Determine the [X, Y] coordinate at the center of the cell enclosing the given text.  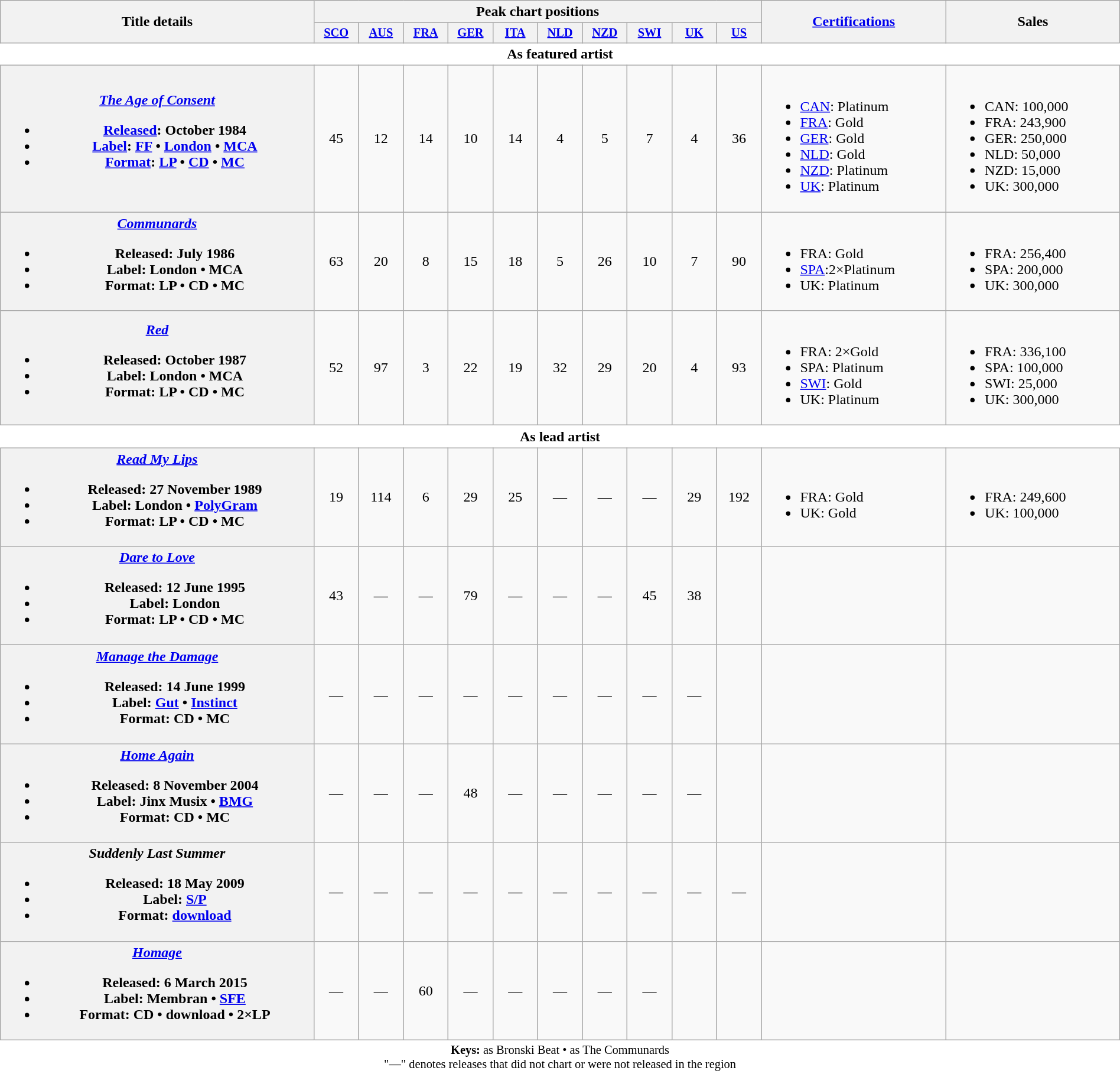
114 [381, 497]
FRA: 256,400SPA: 200,000UK: 300,000 [1033, 261]
GER [471, 33]
Sales [1033, 22]
63 [336, 261]
Read My LipsReleased: 27 November 1989Label: London • PolyGram Format: LP • CD • MC [157, 497]
12 [381, 139]
25 [515, 497]
15 [471, 261]
ITA [515, 33]
US [739, 33]
FRA: 336,100SPA: 100,000SWI: 25,000UK: 300,000 [1033, 368]
Suddenly Last SummerReleased: 18 May 2009Label: S/PFormat: download [157, 892]
CAN: PlatinumFRA: GoldGER: GoldNLD: GoldNZD: PlatinumUK: Platinum [854, 139]
97 [381, 368]
8 [426, 261]
48 [471, 793]
SCO [336, 33]
32 [560, 368]
Home AgainReleased: 8 November 2004Label: Jinx Musix • BMGFormat: CD • MC [157, 793]
SWI [650, 33]
FRA [426, 33]
FRA: 249,600UK: 100,000 [1033, 497]
Manage the DamageReleased: 14 June 1999Label: Gut • Instinct Format: CD • MC [157, 695]
FRA: GoldUK: Gold [854, 497]
Certifications [854, 22]
As lead artist [560, 437]
26 [605, 261]
UK [694, 33]
NZD [605, 33]
The Age of ConsentReleased: October 1984Label: FF • London • MCA Format: LP • CD • MC [157, 139]
RedReleased: October 1987Label: London • MCA Format: LP • CD • MC [157, 368]
CAN: 100,000FRA: 243,900GER: 250,000NLD: 50,000NZD: 15,000UK: 300,000 [1033, 139]
43 [336, 595]
FRA: GoldSPA:2×PlatinumUK: Platinum [854, 261]
FRA: 2×GoldSPA: PlatinumSWI: GoldUK: Platinum [854, 368]
52 [336, 368]
18 [515, 261]
93 [739, 368]
Title details [157, 22]
HomageReleased: 6 March 2015Label: Membran • SFEFormat: CD • download • 2×LP [157, 990]
Peak chart positions [538, 12]
CommunardsReleased: July 1986Label: London • MCA Format: LP • CD • MC [157, 261]
22 [471, 368]
As featured artist [560, 54]
79 [471, 595]
Dare to LoveReleased: 12 June 1995Label: LondonFormat: LP • CD • MC [157, 595]
90 [739, 261]
192 [739, 497]
Keys: as Bronski Beat • as The Communards "—" denotes releases that did not chart or were not released in the region [560, 1057]
AUS [381, 33]
3 [426, 368]
38 [694, 595]
60 [426, 990]
36 [739, 139]
6 [426, 497]
NLD [560, 33]
